Search for the cell housing the specified text and yield its [X, Y] center coordinate. 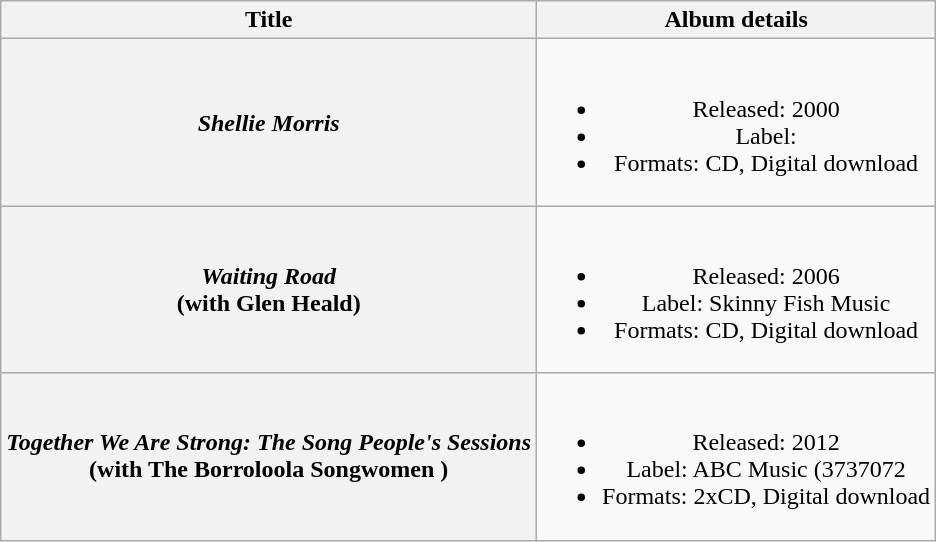
Together We Are Strong: The Song People's Sessions (with The Borroloola Songwomen ) [269, 456]
Album details [736, 20]
Shellie Morris [269, 122]
Waiting Road (with Glen Heald) [269, 290]
Released: 2006Label: Skinny Fish MusicFormats: CD, Digital download [736, 290]
Title [269, 20]
Released: 2000Label:Formats: CD, Digital download [736, 122]
Released: 2012Label: ABC Music (3737072Formats: 2xCD, Digital download [736, 456]
